Pinpoint the cell where the given text exists, returning its (X, Y) midpoint coordinate. 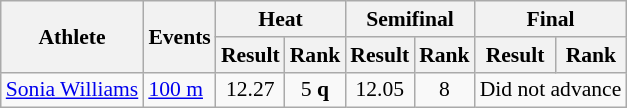
Final (551, 19)
12.05 (380, 90)
Events (179, 36)
Heat (280, 19)
Sonia Williams (72, 90)
Athlete (72, 36)
Did not advance (551, 90)
5 q (316, 90)
12.27 (250, 90)
8 (444, 90)
Semifinal (410, 19)
100 m (179, 90)
